Provide the [x, y] coordinate of the cell's center where the given text is located.  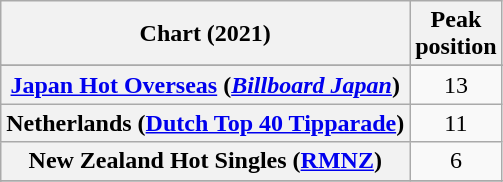
Chart (2021) [206, 34]
13 [456, 85]
Netherlands (Dutch Top 40 Tipparade) [206, 123]
6 [456, 161]
New Zealand Hot Singles (RMNZ) [206, 161]
Japan Hot Overseas (Billboard Japan) [206, 85]
Peakposition [456, 34]
11 [456, 123]
